Search for the cell housing the specified text and yield its (X, Y) center coordinate. 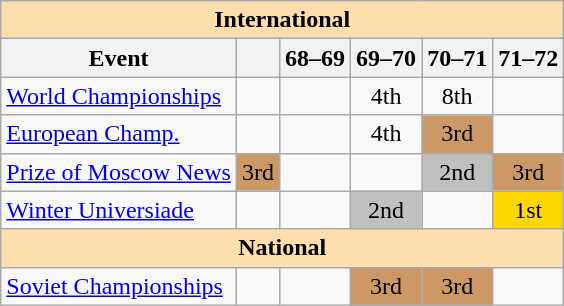
1st (528, 210)
Soviet Championships (119, 286)
Event (119, 58)
69–70 (386, 58)
International (282, 20)
68–69 (314, 58)
71–72 (528, 58)
8th (458, 96)
Winter Universiade (119, 210)
European Champ. (119, 134)
National (282, 248)
70–71 (458, 58)
World Championships (119, 96)
Prize of Moscow News (119, 172)
